Return the [x, y] coordinate for the center point of the cell that contains the specified text.  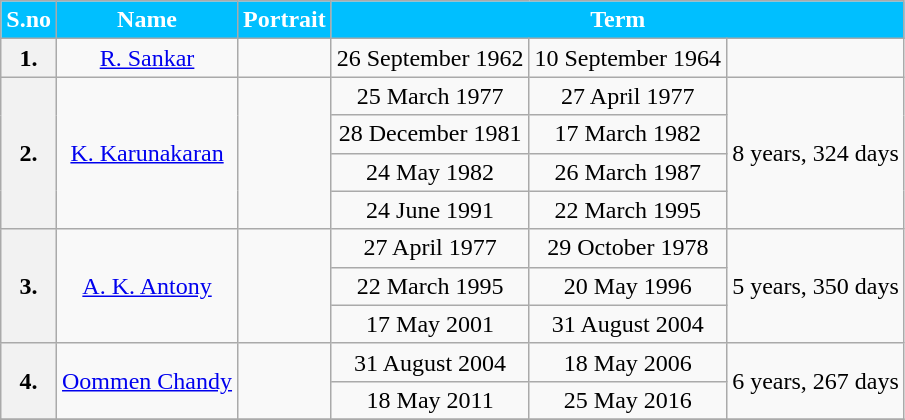
17 May 2001 [430, 324]
17 March 1982 [628, 134]
25 May 2016 [628, 400]
10 September 1964 [628, 58]
25 March 1977 [430, 96]
Portrait [285, 20]
Term [618, 20]
8 years, 324 days [816, 153]
29 October 1978 [628, 248]
K. Karunakaran [148, 153]
1. [29, 58]
24 May 1982 [430, 172]
4. [29, 381]
R. Sankar [148, 58]
6 years, 267 days [816, 381]
A. K. Antony [148, 286]
24 June 1991 [430, 210]
26 September 1962 [430, 58]
Name [148, 20]
5 years, 350 days [816, 286]
20 May 1996 [628, 286]
18 May 2011 [430, 400]
3. [29, 286]
2. [29, 153]
Oommen Chandy [148, 381]
S.no [29, 20]
26 March 1987 [628, 172]
28 December 1981 [430, 134]
18 May 2006 [628, 362]
